Output the (X, Y) coordinate of the center of the cell containing the given text.  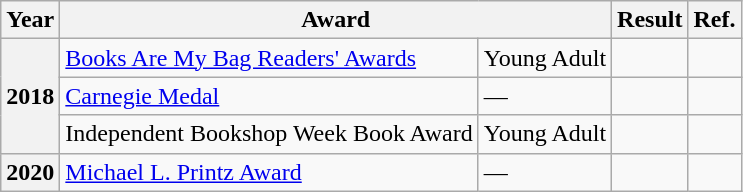
Result (650, 20)
Independent Bookshop Week Book Award (269, 134)
Michael L. Printz Award (269, 172)
Carnegie Medal (269, 96)
Award (336, 20)
Books Are My Bag Readers' Awards (269, 58)
Ref. (714, 20)
2020 (30, 172)
2018 (30, 96)
Year (30, 20)
